From the cell containing the given text, extract its center point as (X, Y) coordinate. 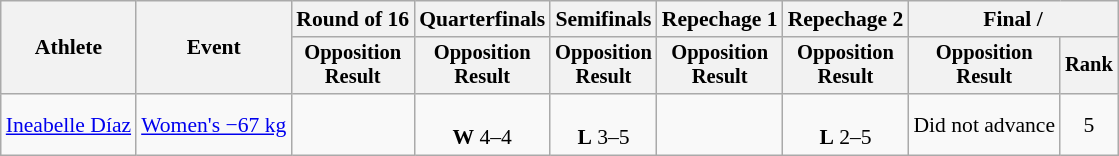
Did not advance (984, 124)
Final / (1012, 19)
Repechage 2 (846, 19)
L 3–5 (604, 124)
W 4–4 (482, 124)
Event (214, 48)
L 2–5 (846, 124)
Repechage 1 (720, 19)
Ineabelle Díaz (68, 124)
Rank (1089, 66)
Semifinals (604, 19)
Athlete (68, 48)
Quarterfinals (482, 19)
Round of 16 (352, 19)
5 (1089, 124)
Women's −67 kg (214, 124)
